Identify which cell holds the provided text, then report its [x, y] central coordinate. 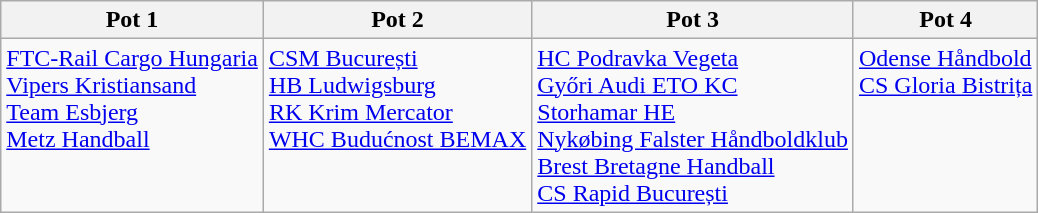
HC Podravka Vegeta Győri Audi ETO KC Storhamar HE Nykøbing Falster Håndboldklub Brest Bretagne Handball CS Rapid București [693, 126]
Pot 1 [132, 20]
Pot 4 [945, 20]
FTC-Rail Cargo Hungaria Vipers Kristiansand Team Esbjerg Metz Handball [132, 126]
CSM București HB Ludwigsburg RK Krim Mercator WHC Budućnost BEMAX [397, 126]
Odense Håndbold CS Gloria Bistrița [945, 126]
Pot 2 [397, 20]
Pot 3 [693, 20]
